Detect which cell encompasses the target text, then output its (X, Y) center coordinate. 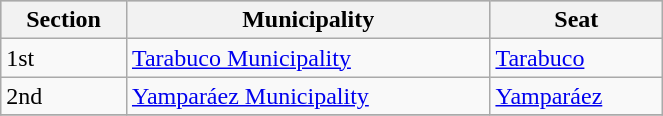
Seat (576, 20)
Yamparáez Municipality (308, 96)
Yamparáez (576, 96)
Tarabuco Municipality (308, 58)
Section (64, 20)
Tarabuco (576, 58)
Municipality (308, 20)
1st (64, 58)
2nd (64, 96)
